Extract the [x, y] coordinate from the center of the cell holding the provided text.  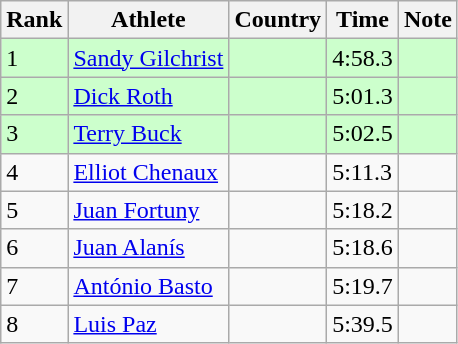
Athlete [148, 20]
Time [363, 20]
Country [278, 20]
Rank [34, 20]
2 [34, 96]
5:18.2 [363, 210]
Dick Roth [148, 96]
Terry Buck [148, 134]
5:02.5 [363, 134]
5:11.3 [363, 172]
3 [34, 134]
4:58.3 [363, 58]
Juan Alanís [148, 248]
5:19.7 [363, 286]
Note [428, 20]
8 [34, 324]
Juan Fortuny [148, 210]
António Basto [148, 286]
1 [34, 58]
7 [34, 286]
Sandy Gilchrist [148, 58]
6 [34, 248]
4 [34, 172]
5 [34, 210]
Luis Paz [148, 324]
5:39.5 [363, 324]
5:18.6 [363, 248]
Elliot Chenaux [148, 172]
5:01.3 [363, 96]
